Detect which cell encompasses the target text, then output its [X, Y] center coordinate. 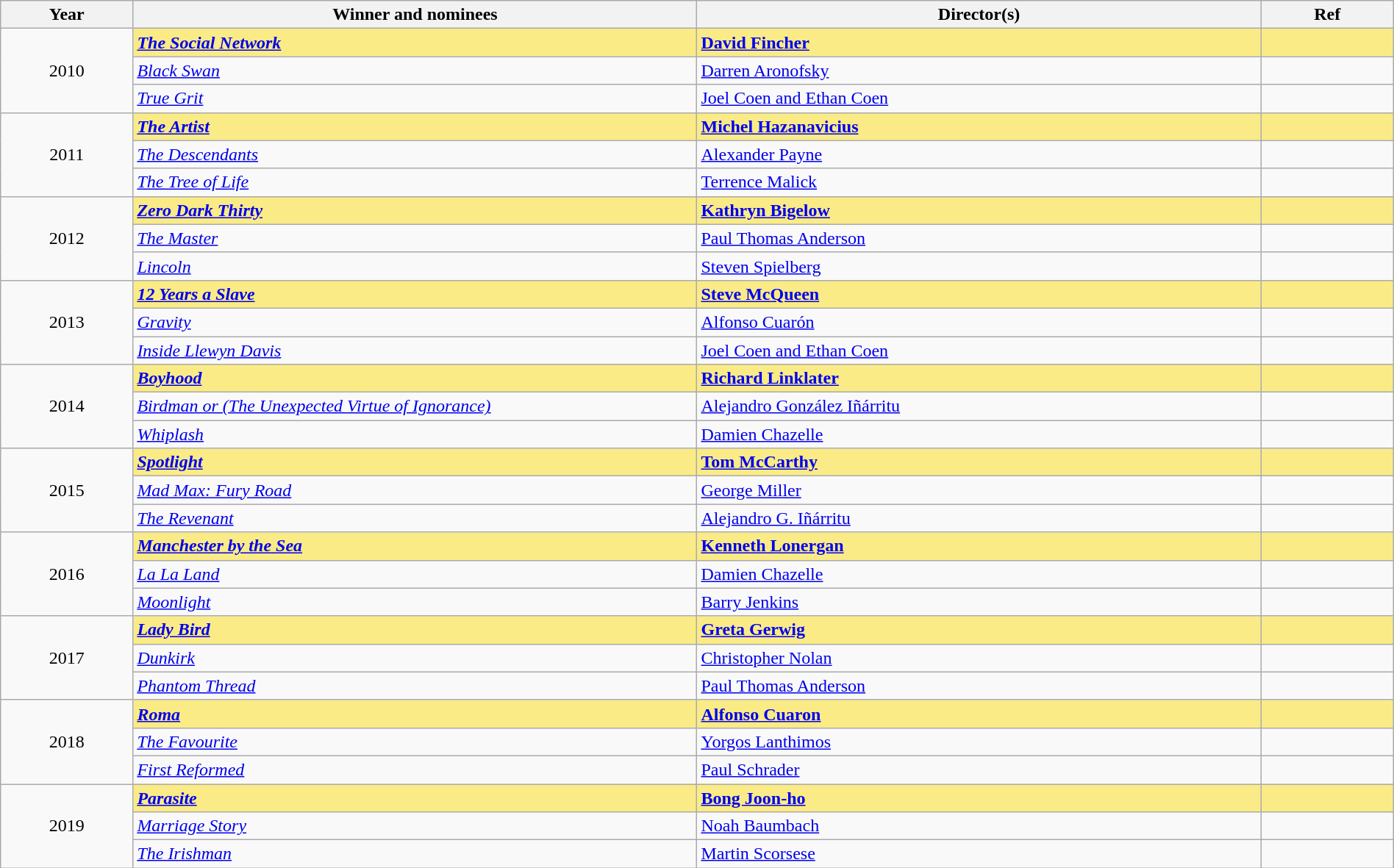
The Artist [415, 126]
David Fincher [979, 43]
2018 [67, 742]
Gravity [415, 322]
Noah Baumbach [979, 826]
The Tree of Life [415, 182]
The Master [415, 238]
Manchester by the Sea [415, 546]
Ref [1327, 15]
Tom McCarthy [979, 462]
Darren Aronofsky [979, 71]
Inside Llewyn Davis [415, 351]
Parasite [415, 797]
Phantom Thread [415, 686]
The Social Network [415, 43]
Kathryn Bigelow [979, 210]
2017 [67, 658]
2013 [67, 322]
Spotlight [415, 462]
12 Years a Slave [415, 294]
Dunkirk [415, 658]
Birdman or (The Unexpected Virtue of Ignorance) [415, 406]
Barry Jenkins [979, 602]
Lady Bird [415, 630]
2016 [67, 574]
George Miller [979, 490]
Lincoln [415, 266]
The Irishman [415, 854]
Moonlight [415, 602]
The Revenant [415, 518]
Michel Hazanavicius [979, 126]
The Descendants [415, 154]
Whiplash [415, 434]
Winner and nominees [415, 15]
Alejandro G. Iñárritu [979, 518]
2012 [67, 238]
Kenneth Lonergan [979, 546]
Steve McQueen [979, 294]
2014 [67, 406]
2011 [67, 154]
Marriage Story [415, 826]
La La Land [415, 574]
Alfonso Cuarón [979, 322]
The Favourite [415, 742]
Bong Joon-ho [979, 797]
Richard Linklater [979, 379]
Black Swan [415, 71]
2015 [67, 490]
Alejandro González Iñárritu [979, 406]
Greta Gerwig [979, 630]
Director(s) [979, 15]
True Grit [415, 98]
Boyhood [415, 379]
Martin Scorsese [979, 854]
Paul Schrader [979, 770]
Year [67, 15]
Terrence Malick [979, 182]
First Reformed [415, 770]
2010 [67, 71]
Steven Spielberg [979, 266]
Mad Max: Fury Road [415, 490]
Alfonso Cuaron [979, 714]
2019 [67, 825]
Roma [415, 714]
Alexander Payne [979, 154]
Christopher Nolan [979, 658]
Yorgos Lanthimos [979, 742]
Zero Dark Thirty [415, 210]
